Locate the cell with the specified text and output its [x, y] center coordinate. 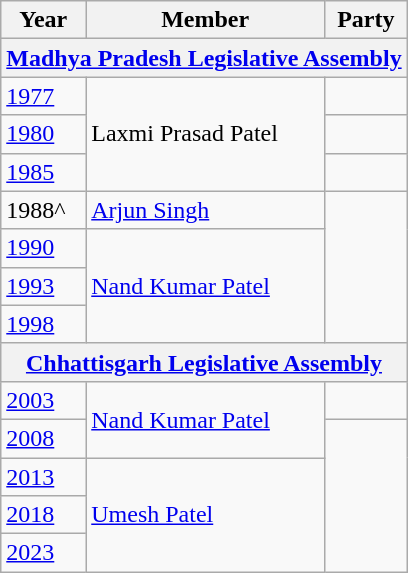
Chhattisgarh Legislative Assembly [204, 362]
Umesh Patel [206, 515]
Member [206, 20]
2003 [44, 400]
Arjun Singh [206, 210]
Laxmi Prasad Patel [206, 134]
Madhya Pradesh Legislative Assembly [204, 58]
2018 [44, 515]
1980 [44, 134]
Party [366, 20]
1985 [44, 172]
1990 [44, 248]
1993 [44, 286]
1988^ [44, 210]
Year [44, 20]
2008 [44, 438]
1977 [44, 96]
2013 [44, 477]
1998 [44, 324]
2023 [44, 553]
